Identify which cell holds the provided text, then report its (x, y) central coordinate. 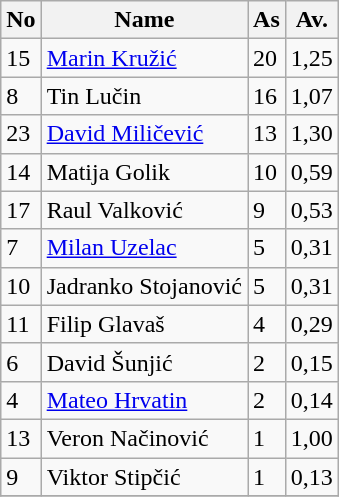
David Šunjić (144, 362)
1,30 (312, 134)
0,15 (312, 362)
20 (267, 58)
Viktor Stipčić (144, 477)
Name (144, 20)
Marin Kružić (144, 58)
David Miličević (144, 134)
15 (21, 58)
11 (21, 324)
7 (21, 248)
23 (21, 134)
Milan Uzelac (144, 248)
As (267, 20)
Jadranko Stojanović (144, 286)
0,53 (312, 210)
1,00 (312, 438)
8 (21, 96)
1,25 (312, 58)
Matija Golik (144, 172)
Av. (312, 20)
0,13 (312, 477)
Raul Valković (144, 210)
0,14 (312, 400)
1,07 (312, 96)
0,59 (312, 172)
6 (21, 362)
Veron Načinović (144, 438)
No (21, 20)
Mateo Hrvatin (144, 400)
17 (21, 210)
14 (21, 172)
Filip Glavaš (144, 324)
16 (267, 96)
Tin Lučin (144, 96)
0,29 (312, 324)
